Output the (x, y) coordinate of the center of the cell containing the given text.  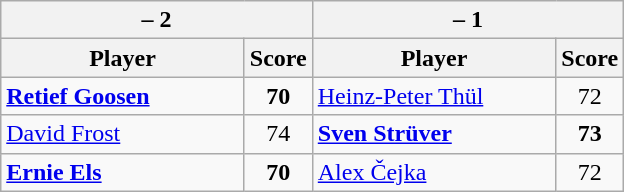
Alex Čejka (434, 172)
73 (590, 134)
Heinz-Peter Thül (434, 96)
74 (278, 134)
David Frost (123, 134)
– 2 (157, 20)
Sven Strüver (434, 134)
Ernie Els (123, 172)
Retief Goosen (123, 96)
– 1 (468, 20)
